From the cell containing the given text, extract its center point as [X, Y] coordinate. 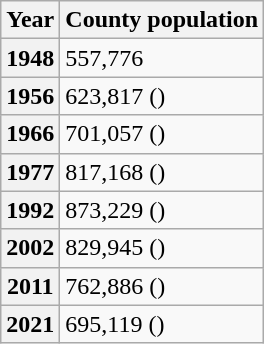
695,119 () [162, 324]
557,776 [162, 58]
1948 [30, 58]
873,229 () [162, 210]
Year [30, 20]
1966 [30, 134]
701,057 () [162, 134]
1977 [30, 172]
817,168 () [162, 172]
829,945 () [162, 248]
County population [162, 20]
2011 [30, 286]
623,817 () [162, 96]
762,886 () [162, 286]
2002 [30, 248]
2021 [30, 324]
1956 [30, 96]
1992 [30, 210]
